Capture the cell that displays the provided text and extract its [X, Y] central coordinate. 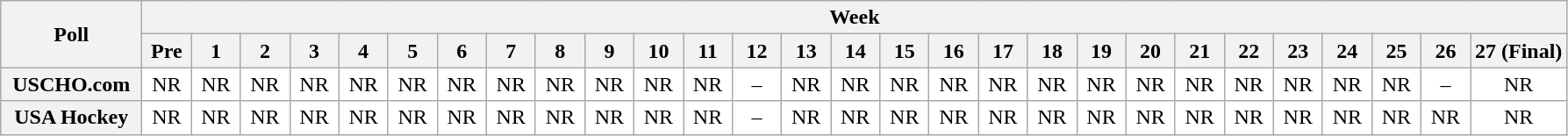
USCHO.com [72, 84]
21 [1199, 51]
23 [1298, 51]
10 [658, 51]
1 [216, 51]
15 [905, 51]
12 [757, 51]
20 [1150, 51]
19 [1101, 51]
7 [511, 51]
6 [462, 51]
4 [363, 51]
18 [1052, 51]
Pre [167, 51]
9 [609, 51]
17 [1003, 51]
Week [855, 18]
13 [806, 51]
16 [954, 51]
24 [1347, 51]
22 [1249, 51]
USA Hockey [72, 118]
8 [560, 51]
27 (Final) [1519, 51]
3 [314, 51]
Poll [72, 34]
2 [265, 51]
11 [707, 51]
26 [1445, 51]
25 [1396, 51]
5 [412, 51]
14 [856, 51]
